Locate the cell with the specified text and output its [X, Y] center coordinate. 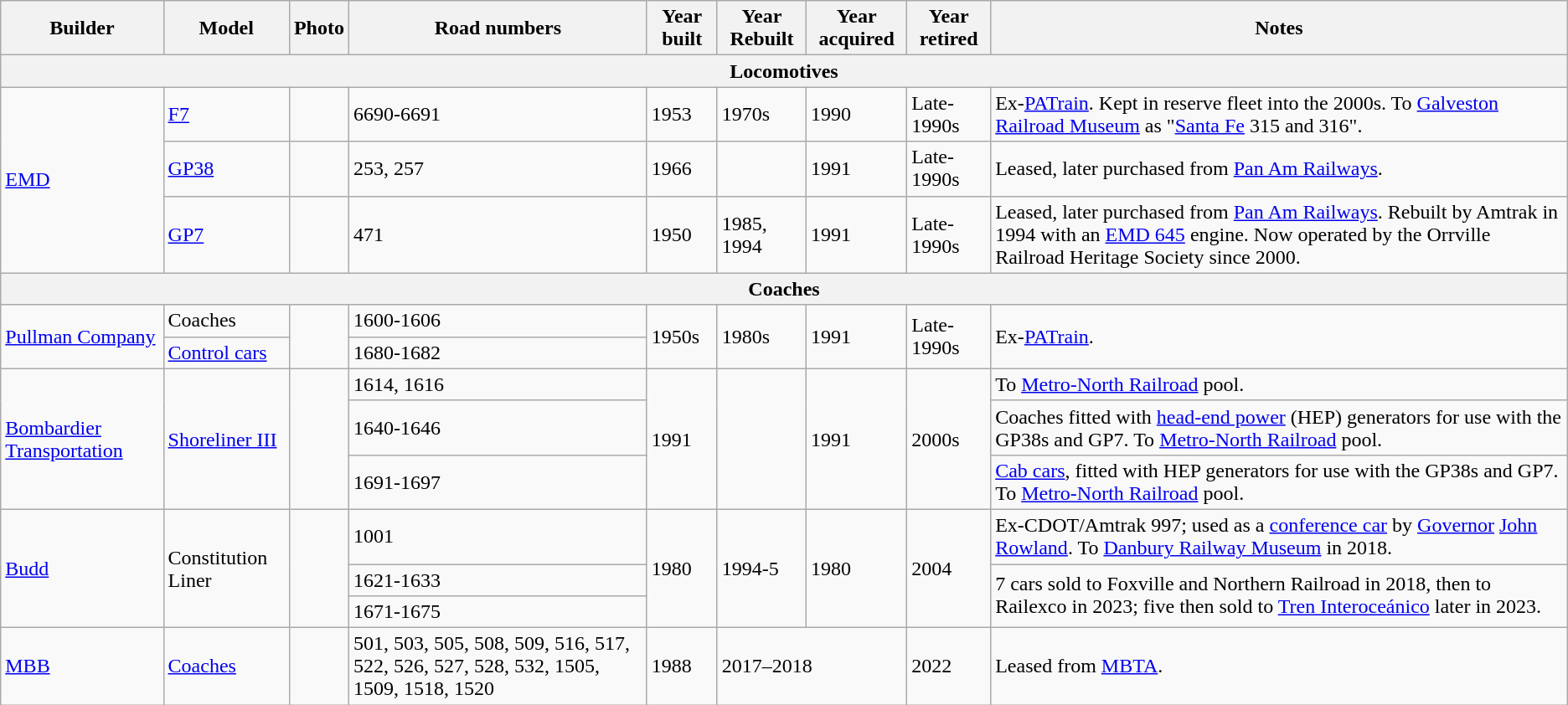
1680-1682 [498, 352]
1671-1675 [498, 612]
2000s [949, 439]
1966 [682, 169]
Builder [82, 28]
2004 [949, 568]
Bombardier Transportation [82, 439]
1614, 1616 [498, 384]
501, 503, 505, 508, 509, 516, 517, 522, 526, 527, 528, 532, 1505, 1509, 1518, 1520 [498, 666]
1001 [498, 536]
1950s [682, 337]
2017–2018 [812, 666]
6690-6691 [498, 114]
1640-1646 [498, 427]
Year Rebuilt [761, 28]
EMD [82, 180]
Leased from MBTA. [1280, 666]
MBB [82, 666]
Year built [682, 28]
Notes [1280, 28]
1994-5 [761, 568]
Year retired [949, 28]
1970s [761, 114]
GP38 [226, 169]
1600-1606 [498, 321]
Photo [318, 28]
1990 [856, 114]
1621-1633 [498, 580]
7 cars sold to Foxville and Northern Railroad in 2018, then to Railexco in 2023; five then sold to Tren Interoceánico later in 2023. [1280, 596]
1953 [682, 114]
2022 [949, 666]
253, 257 [498, 169]
Year acquired [856, 28]
F7 [226, 114]
Road numbers [498, 28]
Locomotives [784, 71]
1950 [682, 234]
Control cars [226, 352]
471 [498, 234]
Cab cars, fitted with HEP generators for use with the GP38s and GP7. To Metro-North Railroad pool. [1280, 482]
Constitution Liner [226, 568]
Shoreliner III [226, 439]
GP7 [226, 234]
Budd [82, 568]
Ex-PATrain. Kept in reserve fleet into the 2000s. To Galveston Railroad Museum as "Santa Fe 315 and 316". [1280, 114]
To Metro-North Railroad pool. [1280, 384]
1985, 1994 [761, 234]
Leased, later purchased from Pan Am Railways. [1280, 169]
Ex-PATrain. [1280, 337]
Ex-CDOT/Amtrak 997; used as a conference car by Governor John Rowland. To Danbury Railway Museum in 2018. [1280, 536]
1691-1697 [498, 482]
1980s [761, 337]
1988 [682, 666]
Model [226, 28]
Coaches fitted with head-end power (HEP) generators for use with the GP38s and GP7. To Metro-North Railroad pool. [1280, 427]
Pullman Company [82, 337]
